Detect which cell encompasses the target text, then output its [X, Y] center coordinate. 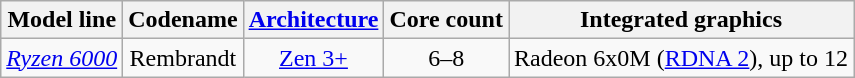
Model line [62, 20]
Architecture [314, 20]
Zen 3+ [314, 58]
Ryzen 6000 [62, 58]
Integrated graphics [680, 20]
6–8 [446, 58]
Codename [183, 20]
Core count [446, 20]
Radeon 6x0M (RDNA 2), up to 12 [680, 58]
Rembrandt [183, 58]
